Scan for the cell matching the given text and deliver its [X, Y] coordinate at center. 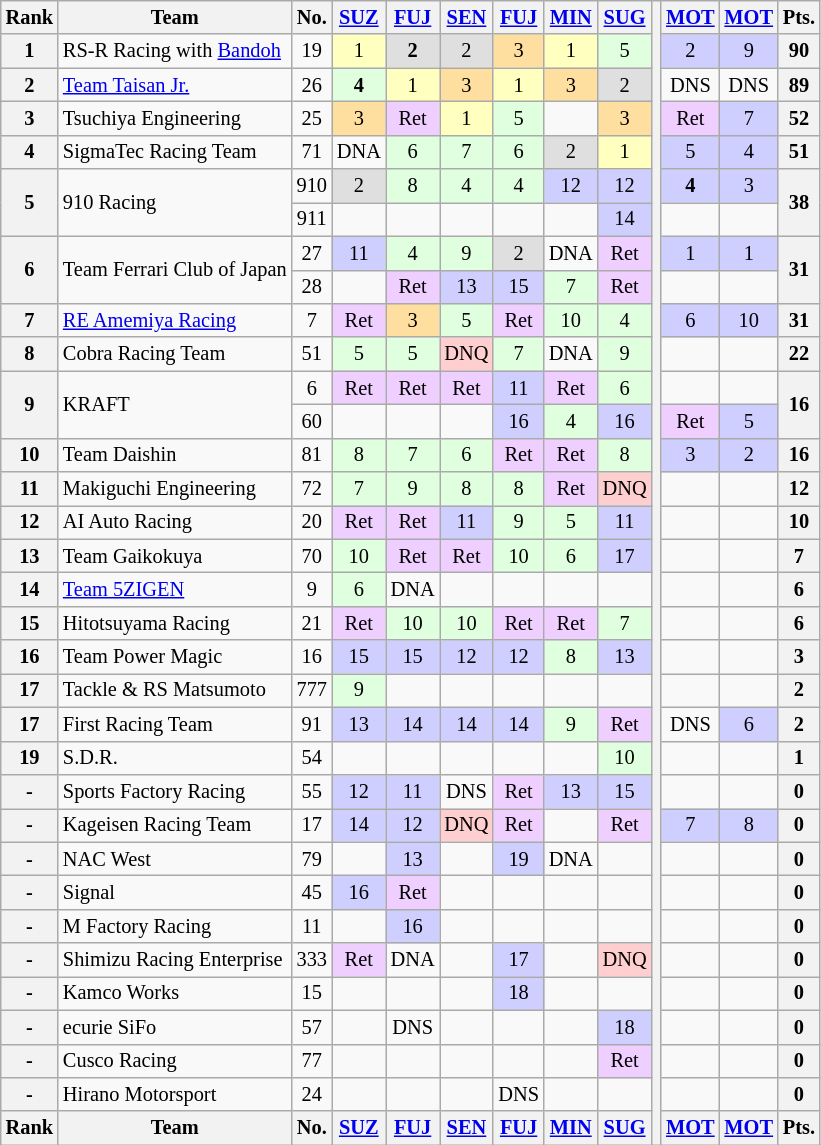
Kageisen Racing Team [175, 825]
Team Daishin [175, 455]
910 [312, 186]
RS-R Racing with Bandoh [175, 51]
Hitotsuyama Racing [175, 623]
NAC West [175, 859]
24 [312, 1094]
90 [799, 51]
Team Power Magic [175, 657]
KRAFT [175, 404]
Team 5ZIGEN [175, 589]
Hirano Motorsport [175, 1094]
Cusco Racing [175, 1061]
Team Gaikokuya [175, 556]
Signal [175, 892]
77 [312, 1061]
71 [312, 152]
72 [312, 489]
777 [312, 690]
79 [312, 859]
26 [312, 85]
910 Racing [175, 202]
Tsuchiya Engineering [175, 118]
21 [312, 623]
Team Taisan Jr. [175, 85]
27 [312, 253]
S.D.R. [175, 758]
70 [312, 556]
25 [312, 118]
911 [312, 219]
55 [312, 791]
20 [312, 522]
Team Ferrari Club of Japan [175, 270]
M Factory Racing [175, 926]
Tackle & RS Matsumoto [175, 690]
First Racing Team [175, 724]
AI Auto Racing [175, 522]
Kamco Works [175, 993]
Cobra Racing Team [175, 354]
60 [312, 421]
54 [312, 758]
57 [312, 1027]
ecurie SiFo [175, 1027]
22 [799, 354]
Makiguchi Engineering [175, 489]
89 [799, 85]
81 [312, 455]
333 [312, 960]
SigmaTec Racing Team [175, 152]
Sports Factory Racing [175, 791]
28 [312, 287]
Shimizu Racing Enterprise [175, 960]
45 [312, 892]
RE Amemiya Racing [175, 320]
38 [799, 202]
91 [312, 724]
52 [799, 118]
